Search for the cell housing the specified text and yield its [x, y] center coordinate. 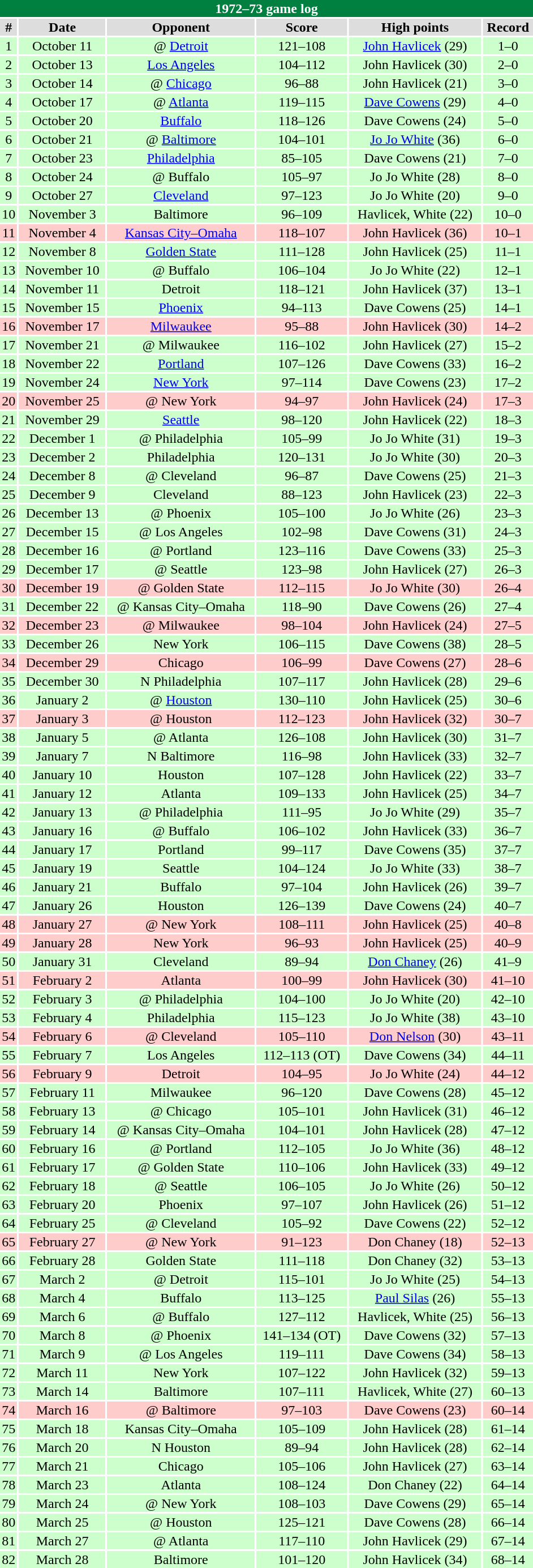
February 25 [62, 1223]
66 [9, 1261]
57 [9, 1092]
January 16 [62, 831]
January 7 [62, 756]
November 25 [62, 401]
15–2 [508, 345]
28–6 [508, 663]
December 30 [62, 681]
42–10 [508, 999]
104–100 [302, 999]
February 6 [62, 1036]
50–12 [508, 1186]
118–90 [302, 606]
105–100 [302, 513]
John Havlicek (21) [415, 83]
Don Chaney (26) [415, 962]
52–12 [508, 1223]
126–139 [302, 905]
65–14 [508, 1503]
14 [9, 289]
120–131 [302, 457]
54 [9, 1036]
95–88 [302, 326]
80 [9, 1522]
105–110 [302, 1036]
72 [9, 1373]
88–123 [302, 494]
96–88 [302, 83]
# [9, 27]
127–112 [302, 1317]
Date [62, 27]
53–13 [508, 1261]
97–114 [302, 382]
7–0 [508, 158]
70 [9, 1335]
Jo Jo White (24) [415, 1074]
40–7 [508, 905]
December 17 [62, 569]
October 17 [62, 102]
Opponent [181, 27]
Jo Jo White (25) [415, 1279]
68–14 [508, 1560]
46–12 [508, 1111]
71 [9, 1354]
105–106 [302, 1466]
3–0 [508, 83]
44–12 [508, 1074]
43–11 [508, 1036]
112–105 [302, 1148]
17–3 [508, 401]
61 [9, 1167]
105–99 [302, 438]
40 [9, 775]
December 23 [62, 625]
February 18 [62, 1186]
106–105 [302, 1186]
97–104 [302, 887]
17–2 [508, 382]
N Baltimore [181, 756]
45–12 [508, 1092]
30 [9, 588]
113–125 [302, 1298]
59–13 [508, 1373]
40–8 [508, 924]
56 [9, 1074]
112–123 [302, 719]
77 [9, 1466]
106–104 [302, 270]
32 [9, 625]
40–9 [508, 943]
97–103 [302, 1410]
March 23 [62, 1485]
105–109 [302, 1429]
27–5 [508, 625]
99–117 [302, 849]
141–134 (OT) [302, 1335]
John Havlicek (36) [415, 233]
51 [9, 980]
Jo Jo White (22) [415, 270]
Don Chaney (32) [415, 1261]
107–122 [302, 1373]
March 9 [62, 1354]
6 [9, 139]
118–107 [302, 233]
25 [9, 494]
2–0 [508, 65]
January 31 [62, 962]
18–3 [508, 420]
32–7 [508, 756]
January 10 [62, 775]
1–0 [508, 46]
31–7 [508, 737]
13–1 [508, 289]
29 [9, 569]
23 [9, 457]
29–6 [508, 681]
20–3 [508, 457]
33–7 [508, 775]
January 2 [62, 700]
January 19 [62, 868]
18 [9, 364]
36 [9, 700]
112–115 [302, 588]
November 29 [62, 420]
98–120 [302, 420]
38 [9, 737]
121–108 [302, 46]
96–120 [302, 1092]
30–7 [508, 719]
65 [9, 1242]
January 17 [62, 849]
February 2 [62, 980]
Dave Cowens (22) [415, 1223]
15 [9, 307]
125–121 [302, 1522]
38–7 [508, 868]
Jo Jo White (29) [415, 812]
Dave Cowens (35) [415, 849]
10–1 [508, 233]
17 [9, 345]
112–113 (OT) [302, 1055]
63–14 [508, 1466]
Jo Jo White (28) [415, 177]
61–14 [508, 1429]
55 [9, 1055]
March 8 [62, 1335]
February 27 [62, 1242]
December 19 [62, 588]
N Philadelphia [181, 681]
41–9 [508, 962]
44–11 [508, 1055]
94–113 [302, 307]
105–92 [302, 1223]
54–13 [508, 1279]
Dave Cowens (38) [415, 644]
81 [9, 1541]
56–13 [508, 1317]
39–7 [508, 887]
63 [9, 1204]
21 [9, 420]
14–2 [508, 326]
104–112 [302, 65]
102–98 [302, 532]
107–111 [302, 1391]
111–128 [302, 251]
76 [9, 1447]
117–110 [302, 1541]
111–95 [302, 812]
62 [9, 1186]
35 [9, 681]
October 27 [62, 195]
2 [9, 65]
75 [9, 1429]
October 11 [62, 46]
1972–73 game log [266, 8]
118–126 [302, 121]
21–3 [508, 476]
37 [9, 719]
50 [9, 962]
96–87 [302, 476]
26 [9, 513]
105–97 [302, 177]
16 [9, 326]
67–14 [508, 1541]
March 11 [62, 1373]
John Havlicek (34) [415, 1560]
97–123 [302, 195]
94–97 [302, 401]
November 21 [62, 345]
24 [9, 476]
30–6 [508, 700]
November 11 [62, 289]
December 2 [62, 457]
108–103 [302, 1503]
53 [9, 1018]
116–98 [302, 756]
January 21 [62, 887]
13 [9, 270]
41 [9, 793]
106–99 [302, 663]
119–111 [302, 1354]
Don Chaney (18) [415, 1242]
March 25 [62, 1522]
115–123 [302, 1018]
Don Nelson (30) [415, 1036]
March 27 [62, 1541]
64–14 [508, 1485]
February 17 [62, 1167]
December 15 [62, 532]
9–0 [508, 195]
December 9 [62, 494]
47–12 [508, 1130]
34–7 [508, 793]
Dave Cowens (31) [415, 532]
59 [9, 1130]
33 [9, 644]
14–1 [508, 307]
23–3 [508, 513]
82 [9, 1560]
25–3 [508, 550]
106–115 [302, 644]
68 [9, 1298]
106–102 [302, 831]
22–3 [508, 494]
October 24 [62, 177]
N Houston [181, 1447]
91–123 [302, 1242]
November 15 [62, 307]
27–4 [508, 606]
44 [9, 849]
39 [9, 756]
57–13 [508, 1335]
8–0 [508, 177]
58 [9, 1111]
118–121 [302, 289]
Score [302, 27]
126–108 [302, 737]
March 16 [62, 1410]
December 22 [62, 606]
8 [9, 177]
March 21 [62, 1466]
Don Chaney (22) [415, 1485]
47 [9, 905]
107–126 [302, 364]
52 [9, 999]
11 [9, 233]
January 3 [62, 719]
7 [9, 158]
100–99 [302, 980]
John Havlicek (31) [415, 1111]
110–106 [302, 1167]
10–0 [508, 214]
6–0 [508, 139]
February 14 [62, 1130]
November 3 [62, 214]
49–12 [508, 1167]
4 [9, 102]
Dave Cowens (32) [415, 1335]
107–117 [302, 681]
49 [9, 943]
74 [9, 1410]
High points [415, 27]
October 21 [62, 139]
February 9 [62, 1074]
February 20 [62, 1204]
60 [9, 1148]
November 17 [62, 326]
5–0 [508, 121]
March 24 [62, 1503]
March 28 [62, 1560]
Paul Silas (26) [415, 1298]
January 27 [62, 924]
67 [9, 1279]
3 [9, 83]
February 11 [62, 1092]
11–1 [508, 251]
Jo Jo White (31) [415, 438]
December 16 [62, 550]
October 13 [62, 65]
48 [9, 924]
January 13 [62, 812]
48–12 [508, 1148]
104–124 [302, 868]
January 28 [62, 943]
108–124 [302, 1485]
26–3 [508, 569]
Havlicek, White (25) [415, 1317]
27 [9, 532]
79 [9, 1503]
November 8 [62, 251]
66–14 [508, 1522]
November 24 [62, 382]
119–115 [302, 102]
9 [9, 195]
45 [9, 868]
31 [9, 606]
10 [9, 214]
60–13 [508, 1391]
36–7 [508, 831]
52–13 [508, 1242]
28 [9, 550]
October 14 [62, 83]
November 4 [62, 233]
December 1 [62, 438]
116–102 [302, 345]
Record [508, 27]
February 3 [62, 999]
March 14 [62, 1391]
98–104 [302, 625]
123–116 [302, 550]
October 20 [62, 121]
34 [9, 663]
58–13 [508, 1354]
22 [9, 438]
107–128 [302, 775]
February 28 [62, 1261]
November 22 [62, 364]
January 12 [62, 793]
130–110 [302, 700]
March 4 [62, 1298]
12 [9, 251]
March 2 [62, 1279]
19 [9, 382]
John Havlicek (23) [415, 494]
February 16 [62, 1148]
Jo Jo White (38) [415, 1018]
February 7 [62, 1055]
96–93 [302, 943]
26–4 [508, 588]
123–98 [302, 569]
Havlicek, White (22) [415, 214]
60–14 [508, 1410]
43 [9, 831]
4–0 [508, 102]
5 [9, 121]
78 [9, 1485]
November 10 [62, 270]
69 [9, 1317]
109–133 [302, 793]
1 [9, 46]
February 13 [62, 1111]
February 4 [62, 1018]
108–111 [302, 924]
62–14 [508, 1447]
96–109 [302, 214]
October 23 [62, 158]
35–7 [508, 812]
37–7 [508, 849]
43–10 [508, 1018]
December 13 [62, 513]
73 [9, 1391]
42 [9, 812]
51–12 [508, 1204]
46 [9, 887]
24–3 [508, 532]
Dave Cowens (21) [415, 158]
March 18 [62, 1429]
March 6 [62, 1317]
28–5 [508, 644]
85–105 [302, 158]
Dave Cowens (26) [415, 606]
19–3 [508, 438]
55–13 [508, 1298]
Jo Jo White (33) [415, 868]
January 5 [62, 737]
March 20 [62, 1447]
111–118 [302, 1261]
December 8 [62, 476]
41–10 [508, 980]
97–107 [302, 1204]
105–101 [302, 1111]
64 [9, 1223]
December 26 [62, 644]
104–95 [302, 1074]
20 [9, 401]
12–1 [508, 270]
16–2 [508, 364]
Havlicek, White (27) [415, 1391]
December 29 [62, 663]
January 26 [62, 905]
101–120 [302, 1560]
John Havlicek (37) [415, 289]
115–101 [302, 1279]
Dave Cowens (27) [415, 663]
